Scan for the cell matching the given text and deliver its [x, y] coordinate at center. 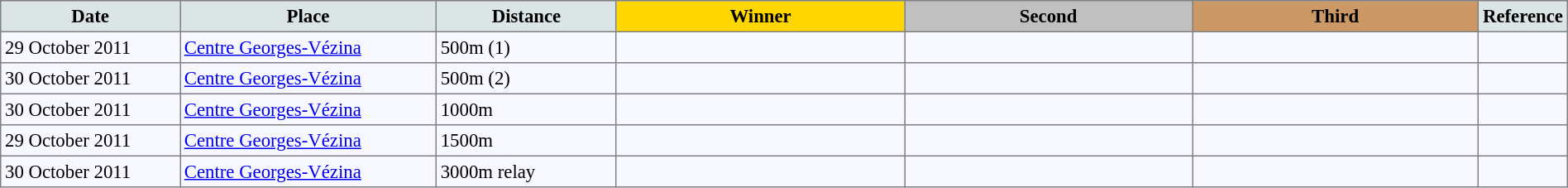
Reference [1523, 17]
3000m relay [526, 171]
Third [1336, 17]
Winner [760, 17]
1000m [526, 109]
Distance [526, 17]
Date [91, 17]
1500m [526, 141]
500m (2) [526, 79]
500m (1) [526, 47]
Place [308, 17]
Second [1049, 17]
